For the text-containing cell, return its midpoint in (x, y) coordinate format. 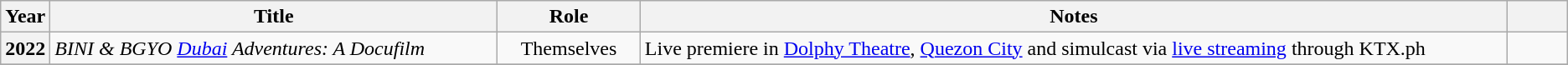
2022 (25, 48)
Year (25, 17)
Themselves (570, 48)
Role (570, 17)
BINI & BGYO Dubai Adventures: A Docufilm (274, 48)
Notes (1074, 17)
Title (274, 17)
Live premiere in Dolphy Theatre, Quezon City and simulcast via live streaming through KTX.ph (1074, 48)
